Return the [x, y] coordinate for the center point of the cell that contains the specified text.  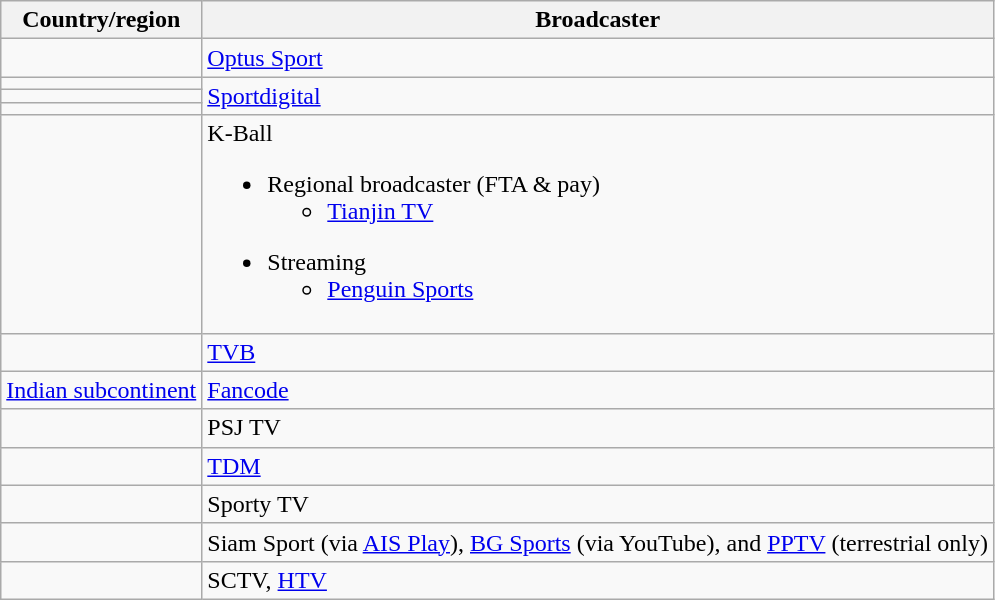
TVB [598, 352]
PSJ TV [598, 428]
SCTV, HTV [598, 580]
Fancode [598, 390]
Siam Sport (via AIS Play), BG Sports (via YouTube), and PPTV (terrestrial only) [598, 542]
Sporty TV [598, 504]
Indian subcontinent [102, 390]
Optus Sport [598, 58]
TDM [598, 466]
Sportdigital [598, 96]
Broadcaster [598, 20]
K-BallRegional broadcaster (FTA & pay)Tianjin TVStreamingPenguin Sports [598, 224]
Country/region [102, 20]
